Identify which cell holds the provided text, then report its [x, y] central coordinate. 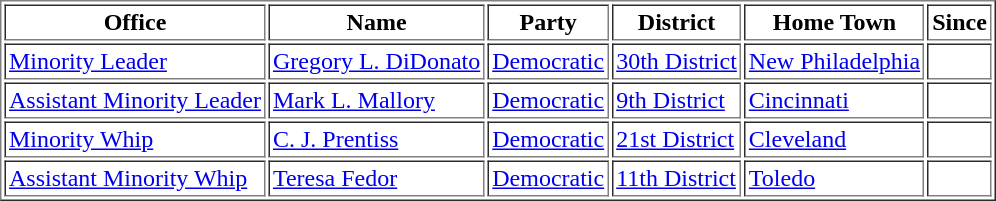
9th District [677, 100]
New Philadelphia [834, 62]
Minority Leader [134, 62]
Toledo [834, 178]
11th District [677, 178]
C. J. Prentiss [376, 140]
30th District [677, 62]
Home Town [834, 22]
Name [376, 22]
Teresa Fedor [376, 178]
Cleveland [834, 140]
Assistant Minority Leader [134, 100]
Minority Whip [134, 140]
Mark L. Mallory [376, 100]
21st District [677, 140]
Assistant Minority Whip [134, 178]
Cincinnati [834, 100]
Since [960, 22]
District [677, 22]
Office [134, 22]
Gregory L. DiDonato [376, 62]
Party [548, 22]
